Return (x, y) of the center of cell containing provided text 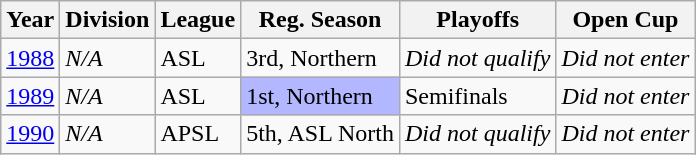
Reg. Season (320, 20)
1990 (30, 134)
1989 (30, 96)
Semifinals (477, 96)
5th, ASL North (320, 134)
Open Cup (626, 20)
Playoffs (477, 20)
Year (30, 20)
1988 (30, 58)
1st, Northern (320, 96)
3rd, Northern (320, 58)
Division (108, 20)
APSL (198, 134)
League (198, 20)
